Search for the cell housing the specified text and yield its [X, Y] center coordinate. 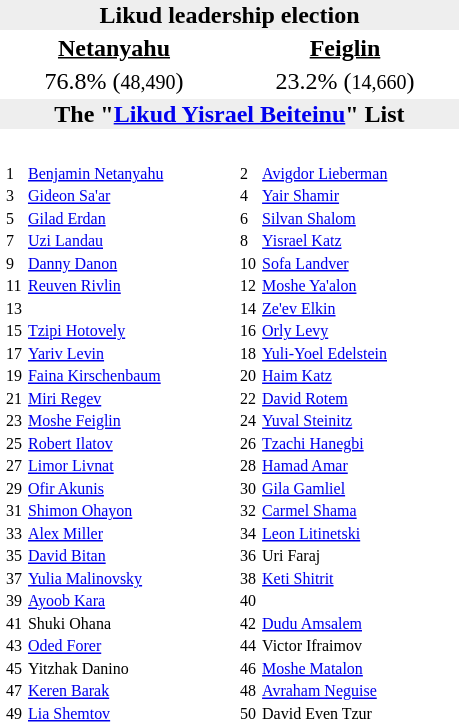
25 [14, 444]
Benjamin Netanyahu [130, 174]
Avigdor Lieberman [358, 174]
Tzipi Hotovely [130, 331]
Keren Barak [130, 691]
38 [248, 578]
Shuki Ohana [130, 624]
14 [248, 308]
David Bitan [130, 556]
23.2% (14,660) [345, 81]
Gideon Sa'ar [130, 196]
The "Likud Yisrael Beiteinu" List [230, 114]
Yisrael Katz [358, 241]
42 [248, 624]
Victor Ifraimov [358, 646]
24 [248, 421]
Reuven Rivlin [130, 286]
Moshe Ya'alon [358, 286]
Hamad Amar [358, 466]
18 [248, 354]
Haim Katz [358, 376]
Oded Forer [130, 646]
5 [14, 218]
David Rotem [358, 398]
Yair Shamir [358, 196]
28 [248, 466]
Gilad Erdan [130, 218]
Yulia Malinovsky [130, 578]
34 [248, 534]
Keti Shitrit [358, 578]
Silvan Shalom [358, 218]
21 [14, 398]
17 [14, 354]
Likud leadership election [230, 15]
36 [248, 556]
4 [248, 196]
22 [248, 398]
7 [14, 241]
19 [14, 376]
32 [248, 511]
11 [14, 286]
Moshe Feiglin [130, 421]
33 [14, 534]
37 [14, 578]
76.8% (48,490) [114, 81]
47 [14, 691]
Limor Livnat [130, 466]
Robert Ilatov [130, 444]
31 [14, 511]
Leon Litinetski [358, 534]
12 [248, 286]
Yuval Steinitz [358, 421]
13 [14, 308]
Ofir Akunis [130, 488]
Danny Danon [130, 264]
Yariv Levin [130, 354]
39 [14, 601]
16 [248, 331]
20 [248, 376]
35 [14, 556]
Orly Levy [358, 331]
Yitzhak Danino [130, 668]
Uri Faraj [358, 556]
6 [248, 218]
10 [248, 264]
Moshe Matalon [358, 668]
Faina Kirschenbaum [130, 376]
Uzi Landau [130, 241]
15 [14, 331]
43 [14, 646]
8 [248, 241]
Feiglin [345, 48]
46 [248, 668]
Dudu Amsalem [358, 624]
29 [14, 488]
30 [248, 488]
26 [248, 444]
1 [14, 174]
Avraham Neguise [358, 691]
40 [248, 601]
Carmel Shama [358, 511]
Sofa Landver [358, 264]
44 [248, 646]
3 [14, 196]
Shimon Ohayon [130, 511]
Yuli-Yoel Edelstein [358, 354]
Miri Regev [130, 398]
Gila Gamliel [358, 488]
48 [248, 691]
2 [248, 174]
Netanyahu [114, 48]
27 [14, 466]
Alex Miller [130, 534]
23 [14, 421]
41 [14, 624]
Ayoob Kara [130, 601]
Tzachi Hanegbi [358, 444]
Ze'ev Elkin [358, 308]
45 [14, 668]
9 [14, 264]
